Output the (x, y) coordinate of the center of the cell containing the given text.  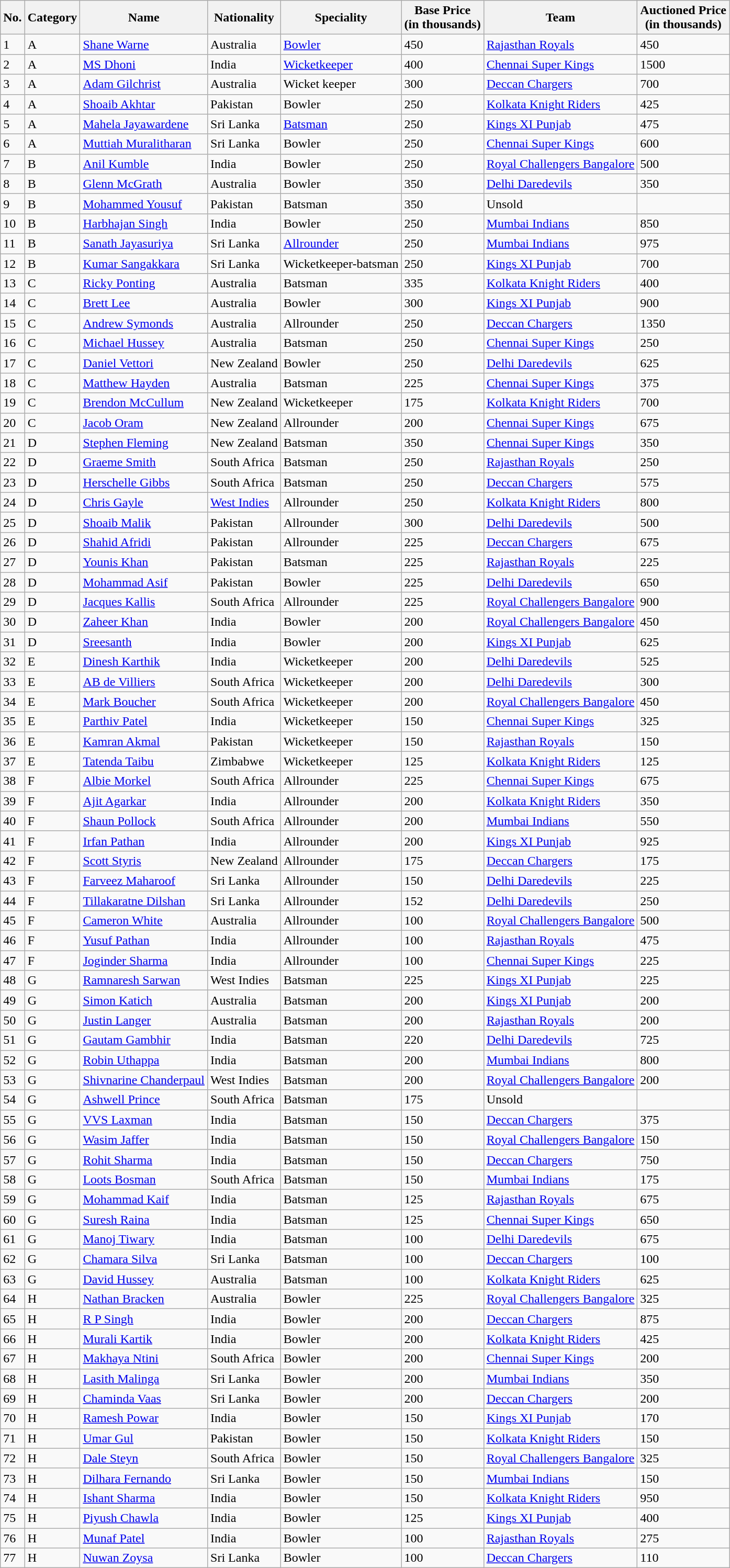
6 (13, 144)
Shoaib Akhtar (144, 104)
46 (13, 941)
33 (13, 682)
Makhaya Ntini (144, 1359)
Ramesh Powar (144, 1418)
Category (52, 18)
Rohit Sharma (144, 1159)
Munaf Patel (144, 1538)
Ramnaresh Sarwan (144, 980)
925 (683, 841)
975 (683, 243)
Simon Katich (144, 1000)
Jacques Kallis (144, 602)
Tillakaratne Dilshan (144, 900)
Graeme Smith (144, 462)
Shoaib Malik (144, 522)
Brendon McCullum (144, 403)
1500 (683, 64)
Nationality (244, 18)
Stephen Fleming (144, 443)
850 (683, 223)
Tatenda Taibu (144, 761)
61 (13, 1239)
70 (13, 1418)
Nathan Bracken (144, 1299)
Anil Kumble (144, 164)
275 (683, 1538)
Loots Bosman (144, 1179)
Ashwell Prince (144, 1100)
575 (683, 482)
34 (13, 702)
110 (683, 1558)
66 (13, 1339)
54 (13, 1100)
Ricky Ponting (144, 284)
550 (683, 821)
27 (13, 562)
15 (13, 323)
36 (13, 741)
725 (683, 1040)
Wicket keeper (341, 84)
49 (13, 1000)
29 (13, 602)
Manoj Tiwary (144, 1239)
Sreesanth (144, 642)
Chris Gayle (144, 502)
Dilhara Fernando (144, 1478)
25 (13, 522)
58 (13, 1179)
Murali Kartik (144, 1339)
Younis Khan (144, 562)
MS Dhoni (144, 64)
30 (13, 622)
74 (13, 1498)
76 (13, 1538)
Ajit Agarkar (144, 801)
22 (13, 462)
77 (13, 1558)
42 (13, 861)
Joginder Sharma (144, 961)
1 (13, 44)
45 (13, 921)
68 (13, 1379)
3 (13, 84)
Lasith Malinga (144, 1379)
875 (683, 1319)
Cameron White (144, 921)
28 (13, 582)
48 (13, 980)
8 (13, 184)
Harbhajan Singh (144, 223)
20 (13, 423)
Albie Morkel (144, 781)
David Hussey (144, 1279)
VVS Laxman (144, 1120)
26 (13, 542)
AB de Villiers (144, 682)
37 (13, 761)
Herschelle Gibbs (144, 482)
Dale Steyn (144, 1458)
Farveez Maharoof (144, 881)
Jacob Oram (144, 423)
Shane Warne (144, 44)
12 (13, 263)
Muttiah Muralitharan (144, 144)
53 (13, 1080)
72 (13, 1458)
64 (13, 1299)
21 (13, 443)
69 (13, 1398)
220 (443, 1040)
56 (13, 1140)
Mohammad Asif (144, 582)
75 (13, 1518)
32 (13, 662)
41 (13, 841)
47 (13, 961)
71 (13, 1438)
Zaheer Khan (144, 622)
Matthew Hayden (144, 383)
Mohammad Kaif (144, 1199)
Brett Lee (144, 303)
63 (13, 1279)
Justin Langer (144, 1020)
24 (13, 502)
57 (13, 1159)
67 (13, 1359)
5 (13, 124)
Piyush Chawla (144, 1518)
14 (13, 303)
2 (13, 64)
Auctioned Price(in thousands) (683, 18)
170 (683, 1418)
Kumar Sangakkara (144, 263)
Gautam Gambhir (144, 1040)
Nuwan Zoysa (144, 1558)
Mark Boucher (144, 702)
750 (683, 1159)
No. (13, 18)
7 (13, 164)
51 (13, 1040)
Shaun Pollock (144, 821)
44 (13, 900)
525 (683, 662)
59 (13, 1199)
43 (13, 881)
50 (13, 1020)
Umar Gul (144, 1438)
35 (13, 721)
38 (13, 781)
4 (13, 104)
40 (13, 821)
335 (443, 284)
65 (13, 1319)
Yusuf Pathan (144, 941)
11 (13, 243)
23 (13, 482)
Parthiv Patel (144, 721)
Base Price(in thousands) (443, 18)
60 (13, 1220)
Speciality (341, 18)
Wicketkeeper-batsman (341, 263)
13 (13, 284)
16 (13, 343)
R P Singh (144, 1319)
Andrew Symonds (144, 323)
950 (683, 1498)
Kamran Akmal (144, 741)
152 (443, 900)
73 (13, 1478)
Ishant Sharma (144, 1498)
Michael Hussey (144, 343)
Shahid Afridi (144, 542)
Robin Uthappa (144, 1060)
10 (13, 223)
52 (13, 1060)
31 (13, 642)
Chaminda Vaas (144, 1398)
Zimbabwe (244, 761)
Sanath Jayasuriya (144, 243)
18 (13, 383)
Suresh Raina (144, 1220)
Scott Styris (144, 861)
Adam Gilchrist (144, 84)
Name (144, 18)
Mahela Jayawardene (144, 124)
600 (683, 144)
Shivnarine Chanderpaul (144, 1080)
17 (13, 363)
Team (560, 18)
Glenn McGrath (144, 184)
1350 (683, 323)
Wasim Jaffer (144, 1140)
9 (13, 204)
Chamara Silva (144, 1259)
Irfan Pathan (144, 841)
39 (13, 801)
Dinesh Karthik (144, 662)
Mohammed Yousuf (144, 204)
19 (13, 403)
Daniel Vettori (144, 363)
55 (13, 1120)
62 (13, 1259)
